Return [X, Y] of the center of cell containing provided text 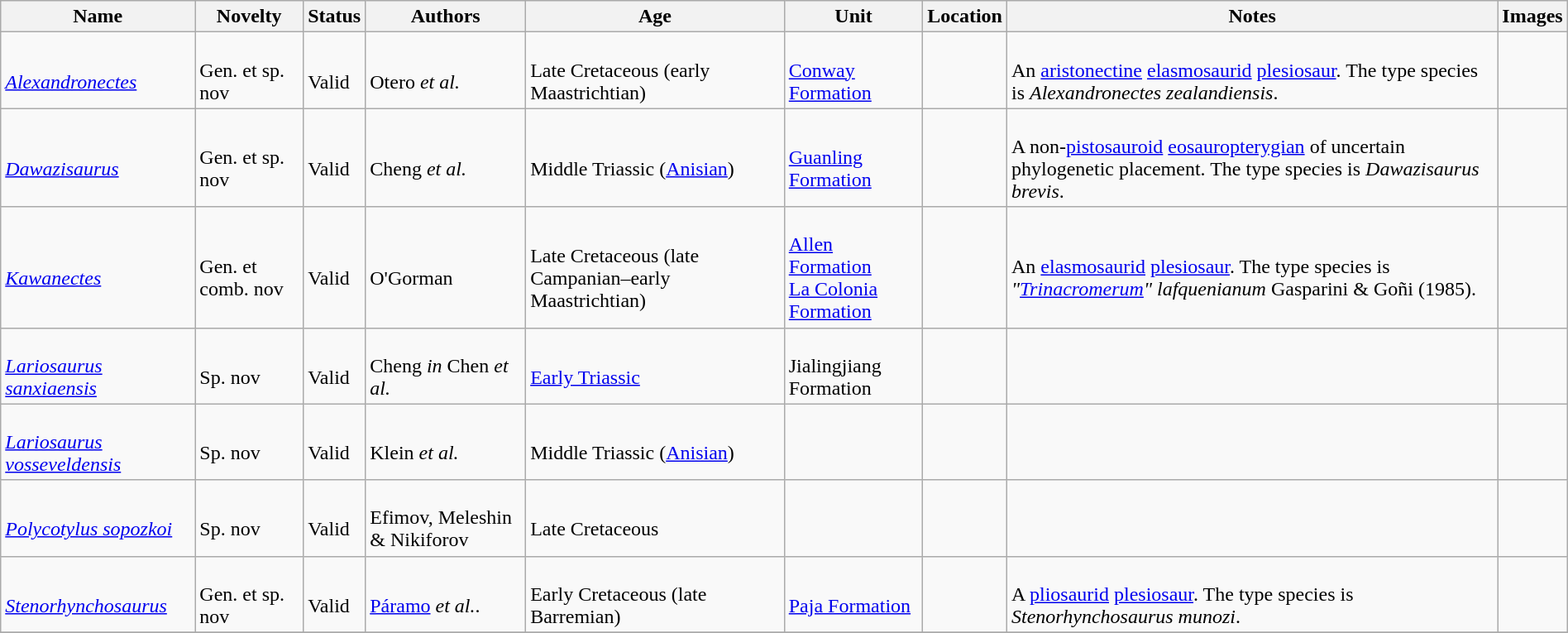
Kawanectes [98, 267]
Cheng et al. [446, 157]
Klein et al. [446, 442]
Unit [853, 17]
Páramo et al.. [446, 594]
Polycotylus sopozkoi [98, 518]
Age [655, 17]
Notes [1252, 17]
Guanling Formation [853, 157]
Dawazisaurus [98, 157]
Otero et al. [446, 70]
Location [965, 17]
Paja Formation [853, 594]
Early Triassic [655, 366]
Gen. et comb. nov [250, 267]
Early Cretaceous (late Barremian) [655, 594]
Late Cretaceous (late Campanian–early Maastrichtian) [655, 267]
An aristonectine elasmosaurid plesiosaur. The type species is Alexandronectes zealandiensis. [1252, 70]
A pliosaurid plesiosaur. The type species is Stenorhynchosaurus munozi. [1252, 594]
Lariosaurus sanxiaensis [98, 366]
Stenorhynchosaurus [98, 594]
O'Gorman [446, 267]
Efimov, Meleshin & Nikiforov [446, 518]
Alexandronectes [98, 70]
Late Cretaceous [655, 518]
Jialingjiang Formation [853, 366]
Allen Formation La Colonia Formation [853, 267]
A non-pistosauroid eosauropterygian of uncertain phylogenetic placement. The type species is Dawazisaurus brevis. [1252, 157]
Novelty [250, 17]
Cheng in Chen et al. [446, 366]
Conway Formation [853, 70]
Late Cretaceous (early Maastrichtian) [655, 70]
An elasmosaurid plesiosaur. The type species is "Trinacromerum" lafquenianum Gasparini & Goñi (1985). [1252, 267]
Lariosaurus vosseveldensis [98, 442]
Images [1532, 17]
Authors [446, 17]
Status [334, 17]
Name [98, 17]
